For the text-containing cell, return its midpoint in (x, y) coordinate format. 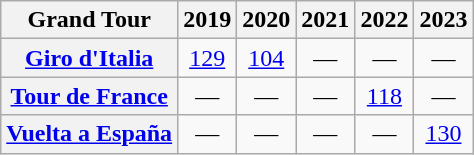
Grand Tour (90, 20)
Giro d'Italia (90, 58)
2019 (208, 20)
2020 (266, 20)
Tour de France (90, 96)
2023 (444, 20)
2022 (384, 20)
2021 (326, 20)
104 (266, 58)
130 (444, 134)
Vuelta a España (90, 134)
129 (208, 58)
118 (384, 96)
